Identify which cell holds the provided text, then report its [X, Y] central coordinate. 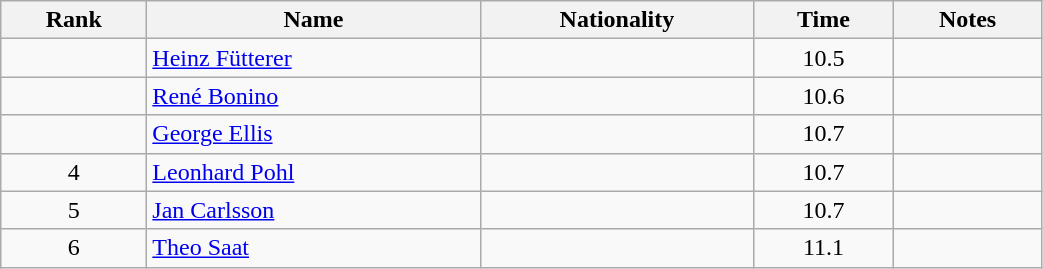
6 [74, 248]
René Bonino [314, 96]
Heinz Fütterer [314, 58]
Notes [968, 20]
10.5 [824, 58]
Nationality [617, 20]
Name [314, 20]
5 [74, 210]
Jan Carlsson [314, 210]
11.1 [824, 248]
Theo Saat [314, 248]
4 [74, 172]
10.6 [824, 96]
Rank [74, 20]
George Ellis [314, 134]
Time [824, 20]
Leonhard Pohl [314, 172]
